Scan for the cell matching the given text and deliver its [x, y] coordinate at center. 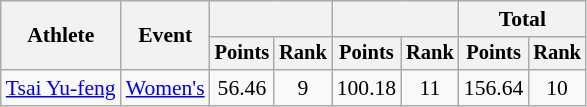
Total [522, 19]
Athlete [61, 36]
100.18 [366, 88]
Event [166, 36]
56.46 [242, 88]
Tsai Yu-feng [61, 88]
Women's [166, 88]
9 [303, 88]
156.64 [494, 88]
10 [557, 88]
11 [430, 88]
